Find where the given text appears and provide that cell's center as (X, Y) coordinate. 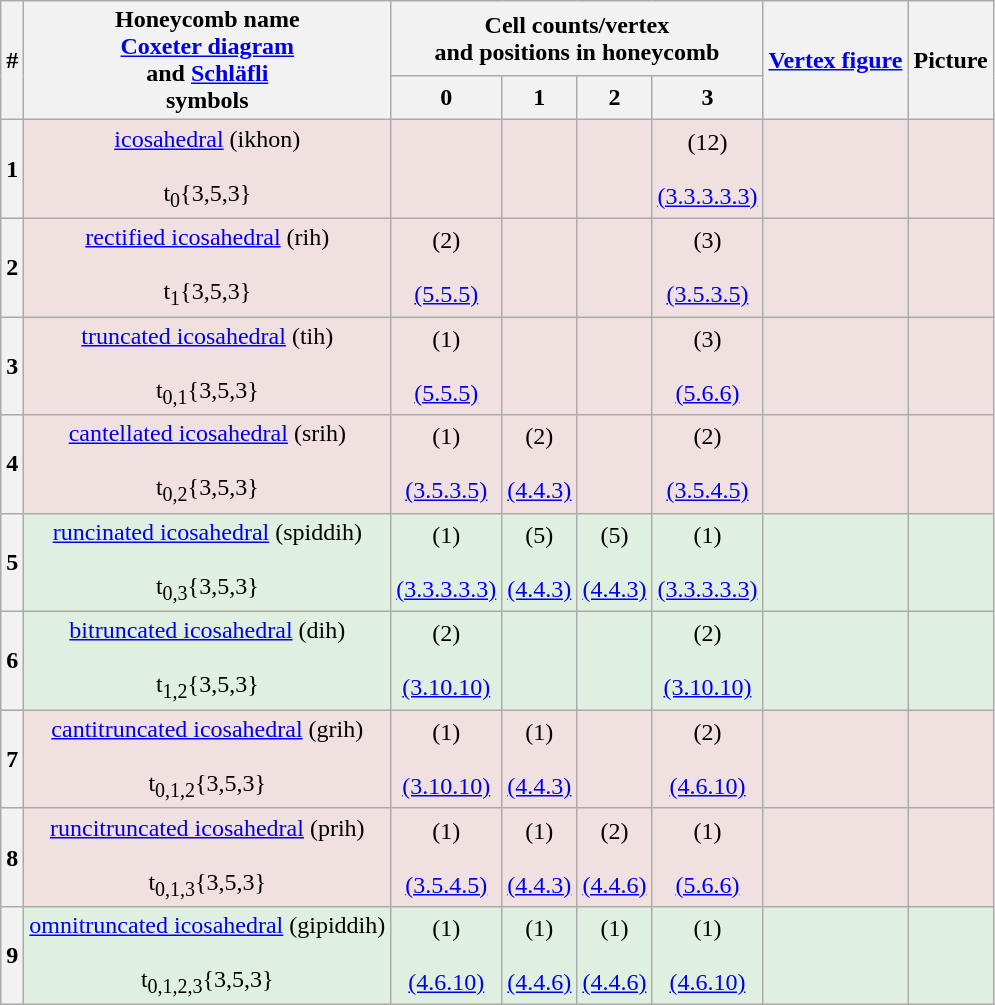
cantellated icosahedral (srih)t0,2{3,5,3} (208, 464)
runcitruncated icosahedral (prih)t0,1,3{3,5,3} (208, 857)
(2)(4.6.10) (708, 759)
Vertex figure (836, 60)
(2)(4.4.6) (614, 857)
# (12, 60)
5 (12, 562)
(2)(3.5.4.5) (708, 464)
(2)(4.4.3) (540, 464)
Cell counts/vertexand positions in honeycomb (577, 38)
6 (12, 661)
7 (12, 759)
(3)(3.5.3.5) (708, 267)
cantitruncated icosahedral (grih)t0,1,2{3,5,3} (208, 759)
4 (12, 464)
(12)(3.3.3.3.3) (708, 169)
9 (12, 956)
0 (446, 98)
runcinated icosahedral (spiddih)t0,3{3,5,3} (208, 562)
(1)(3.5.3.5) (446, 464)
bitruncated icosahedral (dih)t1,2{3,5,3} (208, 661)
truncated icosahedral (tih)t0,1{3,5,3} (208, 365)
(1)(5.6.6) (708, 857)
(2)(5.5.5) (446, 267)
8 (12, 857)
icosahedral (ikhon)t0{3,5,3} (208, 169)
(3)(5.6.6) (708, 365)
(1)(5.5.5) (446, 365)
omnitruncated icosahedral (gipiddih)t0,1,2,3{3,5,3} (208, 956)
Honeycomb nameCoxeter diagramand Schläflisymbols (208, 60)
(1)(3.10.10) (446, 759)
Picture (950, 60)
(1)(3.5.4.5) (446, 857)
rectified icosahedral (rih)t1{3,5,3} (208, 267)
